Provide the (X, Y) coordinate of the cell's center where the given text is located.  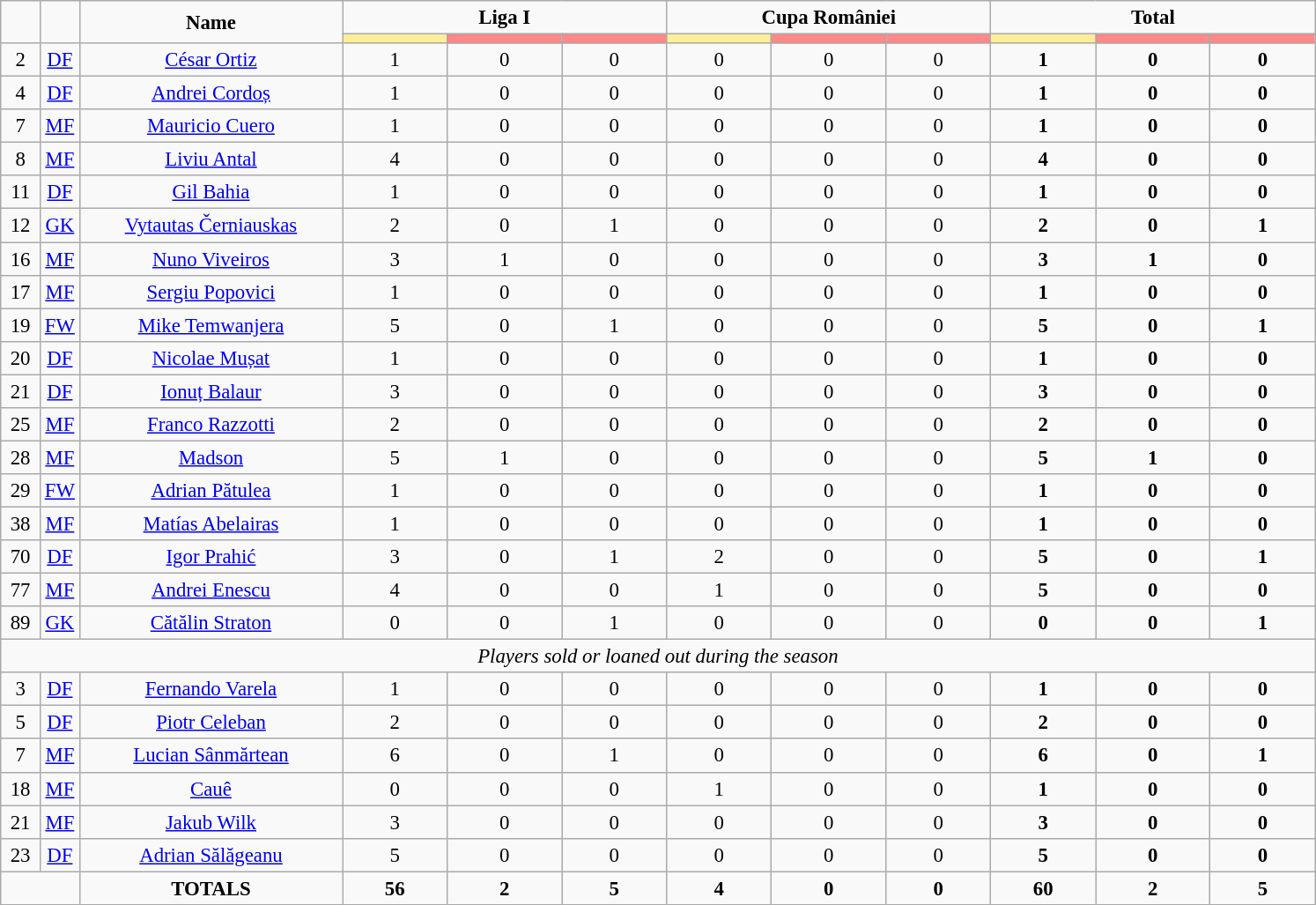
17 (21, 292)
Gil Bahia (211, 193)
TOTALS (211, 888)
Cătălin Straton (211, 623)
20 (21, 358)
12 (21, 226)
25 (21, 425)
11 (21, 193)
8 (21, 159)
Mike Temwanjera (211, 325)
Lucian Sânmărtean (211, 756)
César Ortiz (211, 60)
Cauê (211, 789)
Igor Prahić (211, 557)
Total (1153, 18)
56 (395, 888)
77 (21, 590)
19 (21, 325)
Franco Razzotti (211, 425)
70 (21, 557)
28 (21, 457)
Players sold or loaned out during the season (658, 656)
Name (211, 22)
18 (21, 789)
Andrei Cordoș (211, 93)
60 (1043, 888)
Fernando Varela (211, 689)
16 (21, 259)
Adrian Sălăgeanu (211, 855)
Sergiu Popovici (211, 292)
23 (21, 855)
29 (21, 491)
Ionuț Balaur (211, 391)
Nicolae Mușat (211, 358)
Cupa României (829, 18)
Liviu Antal (211, 159)
Madson (211, 457)
Piotr Celeban (211, 723)
Matías Abelairas (211, 523)
Mauricio Cuero (211, 126)
Andrei Enescu (211, 590)
89 (21, 623)
38 (21, 523)
Nuno Viveiros (211, 259)
Adrian Pătulea (211, 491)
Jakub Wilk (211, 822)
Vytautas Černiauskas (211, 226)
Liga I (505, 18)
